From the cell containing the given text, extract its center point as (X, Y) coordinate. 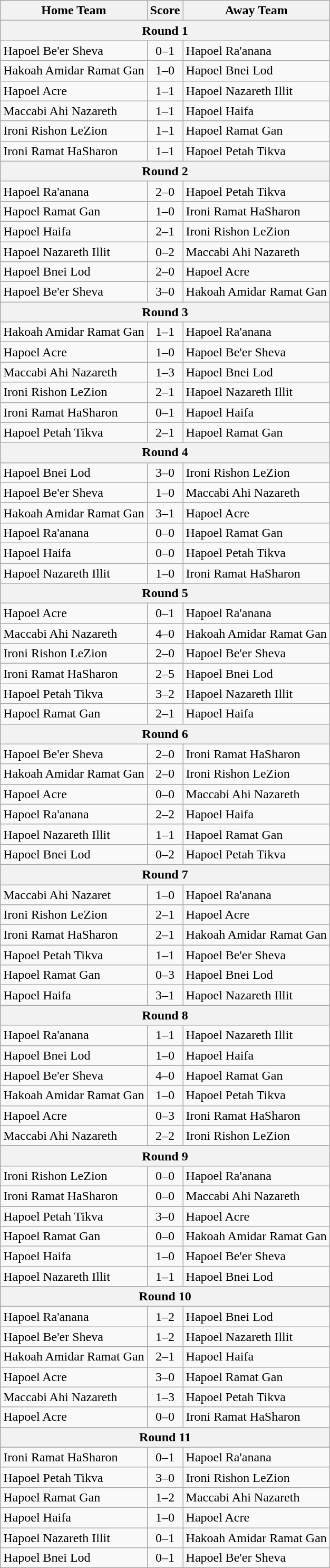
Round 3 (166, 312)
Round 7 (166, 874)
Round 8 (166, 1015)
Round 9 (166, 1156)
Round 6 (166, 734)
Score (165, 11)
Round 1 (166, 31)
Round 11 (166, 1437)
Round 4 (166, 452)
Round 5 (166, 593)
Round 2 (166, 171)
3–2 (165, 694)
Maccabi Ahi Nazaret (74, 895)
Round 10 (166, 1297)
Away Team (256, 11)
2–5 (165, 674)
Home Team (74, 11)
